For the text-containing cell, return its midpoint in [X, Y] coordinate format. 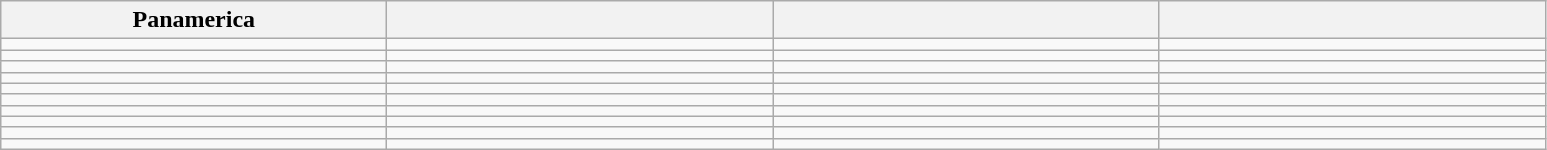
Panamerica [194, 20]
